Find where the given text appears and provide that cell's center as (x, y) coordinate. 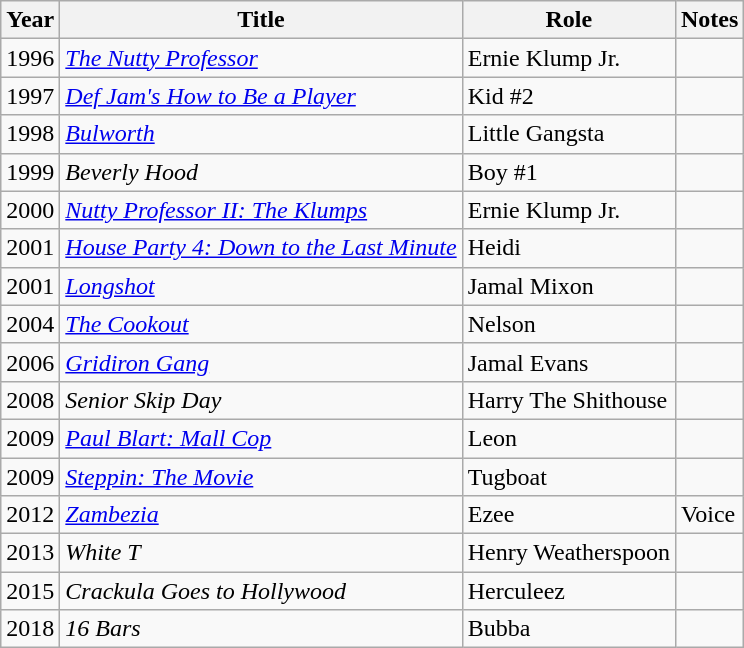
Tugboat (568, 477)
Crackula Goes to Hollywood (261, 591)
2018 (30, 629)
2000 (30, 210)
The Nutty Professor (261, 58)
Nelson (568, 324)
2004 (30, 324)
Steppin: The Movie (261, 477)
Longshot (261, 286)
Bulworth (261, 134)
2008 (30, 400)
The Cookout (261, 324)
1996 (30, 58)
Herculeez (568, 591)
Year (30, 20)
Title (261, 20)
Nutty Professor II: The Klumps (261, 210)
Zambezia (261, 515)
Beverly Hood (261, 172)
Jamal Mixon (568, 286)
Paul Blart: Mall Cop (261, 438)
Bubba (568, 629)
Boy #1 (568, 172)
2013 (30, 553)
Kid #2 (568, 96)
Harry The Shithouse (568, 400)
Ezee (568, 515)
Notes (709, 20)
Role (568, 20)
House Party 4: Down to the Last Minute (261, 248)
Leon (568, 438)
2015 (30, 591)
Voice (709, 515)
1999 (30, 172)
1998 (30, 134)
2012 (30, 515)
Henry Weatherspoon (568, 553)
White T (261, 553)
1997 (30, 96)
Heidi (568, 248)
16 Bars (261, 629)
Senior Skip Day (261, 400)
Gridiron Gang (261, 362)
2006 (30, 362)
Little Gangsta (568, 134)
Jamal Evans (568, 362)
Def Jam's How to Be a Player (261, 96)
